Capture the cell that displays the provided text and extract its [x, y] central coordinate. 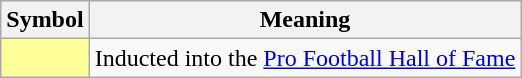
Symbol [45, 20]
Inducted into the Pro Football Hall of Fame [305, 58]
Meaning [305, 20]
